Output the (X, Y) coordinate of the center of the cell containing the given text.  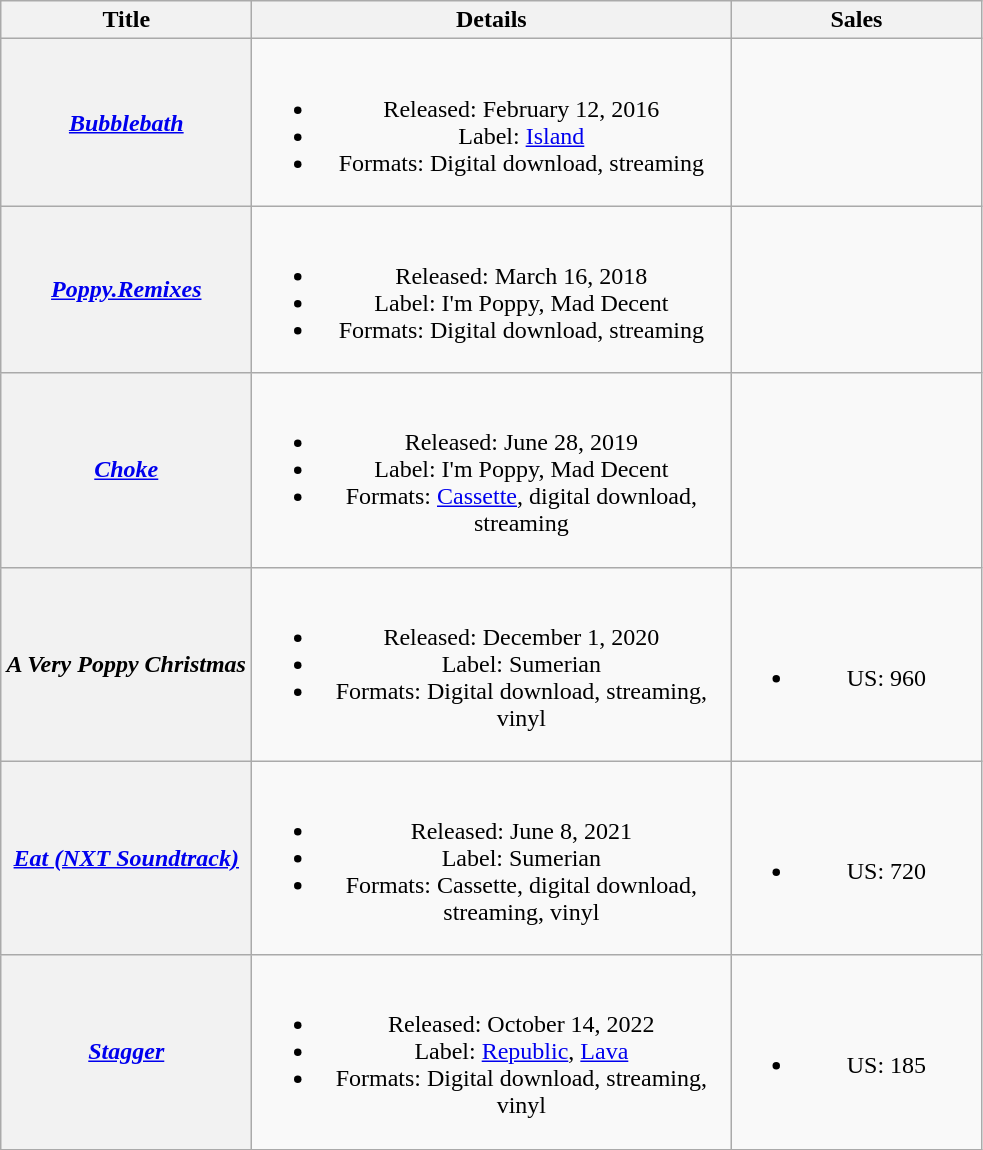
US: 185 (856, 1052)
Details (492, 20)
Poppy.Remixes (126, 290)
Released: March 16, 2018Label: I'm Poppy, Mad DecentFormats: Digital download, streaming (492, 290)
Released: June 28, 2019Label: I'm Poppy, Mad DecentFormats: Cassette, digital download, streaming (492, 470)
Choke (126, 470)
Released: December 1, 2020Label: SumerianFormats: Digital download, streaming, vinyl (492, 664)
Released: June 8, 2021Label: SumerianFormats: Cassette, digital download, streaming, vinyl (492, 858)
Bubblebath (126, 122)
Eat (NXT Soundtrack) (126, 858)
US: 960 (856, 664)
Released: February 12, 2016Label: IslandFormats: Digital download, streaming (492, 122)
US: 720 (856, 858)
A Very Poppy Christmas (126, 664)
Stagger (126, 1052)
Title (126, 20)
Sales (856, 20)
Released: October 14, 2022Label: Republic, LavaFormats: Digital download, streaming, vinyl (492, 1052)
